Output the (x, y) coordinate of the center of the cell containing the given text.  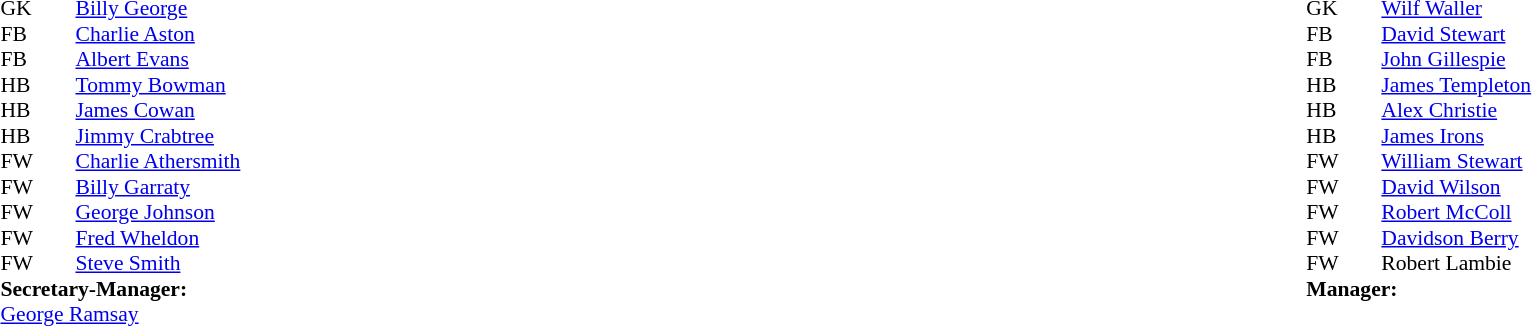
Jimmy Crabtree (158, 136)
George Johnson (158, 213)
Robert McColl (1456, 213)
John Gillespie (1456, 59)
David Stewart (1456, 34)
Billy Garraty (158, 187)
Fred Wheldon (158, 238)
Charlie Athersmith (158, 161)
Tommy Bowman (158, 85)
Secretary-Manager: (120, 289)
Robert Lambie (1456, 263)
Steve Smith (158, 263)
James Templeton (1456, 85)
David Wilson (1456, 187)
Charlie Aston (158, 34)
Manager: (1418, 289)
Albert Evans (158, 59)
Alex Christie (1456, 111)
James Cowan (158, 111)
William Stewart (1456, 161)
James Irons (1456, 136)
Davidson Berry (1456, 238)
